Capture the cell that displays the provided text and extract its (x, y) central coordinate. 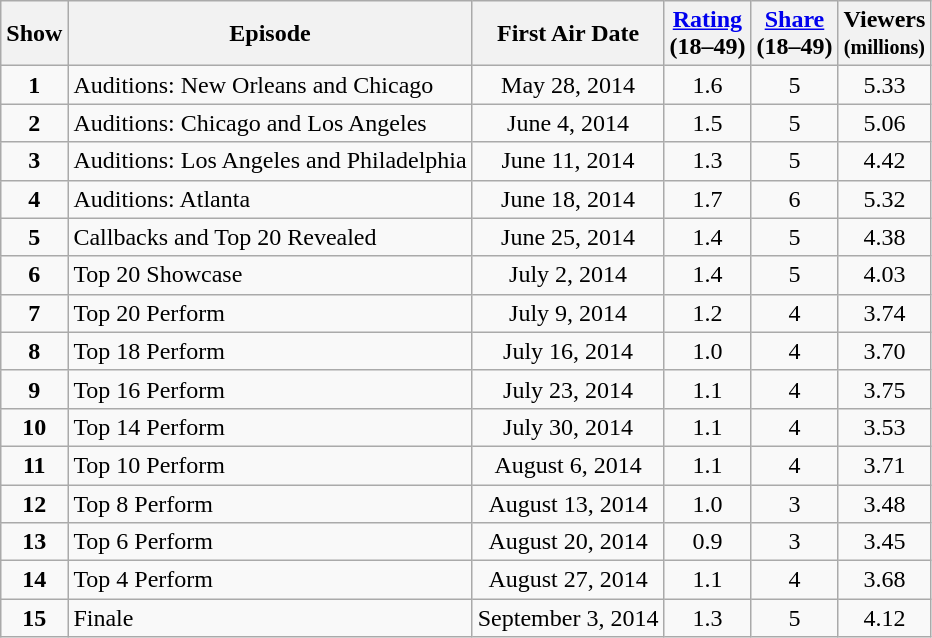
7 (34, 313)
3.45 (884, 542)
11 (34, 465)
3.74 (884, 313)
Share(18–49) (794, 34)
Callbacks and Top 20 Revealed (270, 237)
5.33 (884, 85)
August 6, 2014 (568, 465)
August 27, 2014 (568, 580)
5.06 (884, 123)
Viewers(millions) (884, 34)
July 23, 2014 (568, 389)
3.70 (884, 351)
July 30, 2014 (568, 427)
13 (34, 542)
Top 16 Perform (270, 389)
0.9 (708, 542)
3.71 (884, 465)
4.38 (884, 237)
August 13, 2014 (568, 503)
Auditions: Atlanta (270, 199)
1.6 (708, 85)
1.7 (708, 199)
Finale (270, 618)
Top 18 Perform (270, 351)
9 (34, 389)
July 9, 2014 (568, 313)
8 (34, 351)
Auditions: Los Angeles and Philadelphia (270, 161)
Show (34, 34)
1.2 (708, 313)
Top 4 Perform (270, 580)
Episode (270, 34)
July 16, 2014 (568, 351)
15 (34, 618)
August 20, 2014 (568, 542)
5.32 (884, 199)
1 (34, 85)
3.48 (884, 503)
Rating(18–49) (708, 34)
3.75 (884, 389)
2 (34, 123)
Top 20 Showcase (270, 275)
Top 6 Perform (270, 542)
June 4, 2014 (568, 123)
Top 14 Perform (270, 427)
3.68 (884, 580)
4.03 (884, 275)
First Air Date (568, 34)
4.42 (884, 161)
Auditions: Chicago and Los Angeles (270, 123)
10 (34, 427)
September 3, 2014 (568, 618)
July 2, 2014 (568, 275)
June 18, 2014 (568, 199)
June 11, 2014 (568, 161)
3.53 (884, 427)
Top 10 Perform (270, 465)
1.5 (708, 123)
14 (34, 580)
June 25, 2014 (568, 237)
12 (34, 503)
4.12 (884, 618)
Auditions: New Orleans and Chicago (270, 85)
May 28, 2014 (568, 85)
Top 20 Perform (270, 313)
Top 8 Perform (270, 503)
